From the cell containing the given text, extract its center point as [x, y] coordinate. 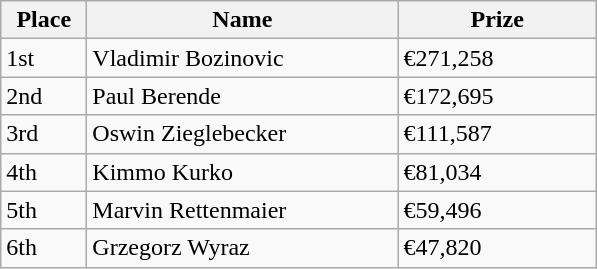
Paul Berende [242, 96]
€172,695 [498, 96]
3rd [44, 134]
€59,496 [498, 210]
€111,587 [498, 134]
6th [44, 248]
5th [44, 210]
Marvin Rettenmaier [242, 210]
Grzegorz Wyraz [242, 248]
€81,034 [498, 172]
1st [44, 58]
Vladimir Bozinovic [242, 58]
€47,820 [498, 248]
Name [242, 20]
2nd [44, 96]
Oswin Zieglebecker [242, 134]
Kimmo Kurko [242, 172]
4th [44, 172]
Place [44, 20]
Prize [498, 20]
€271,258 [498, 58]
